Scan for the cell matching the given text and deliver its (X, Y) coordinate at center. 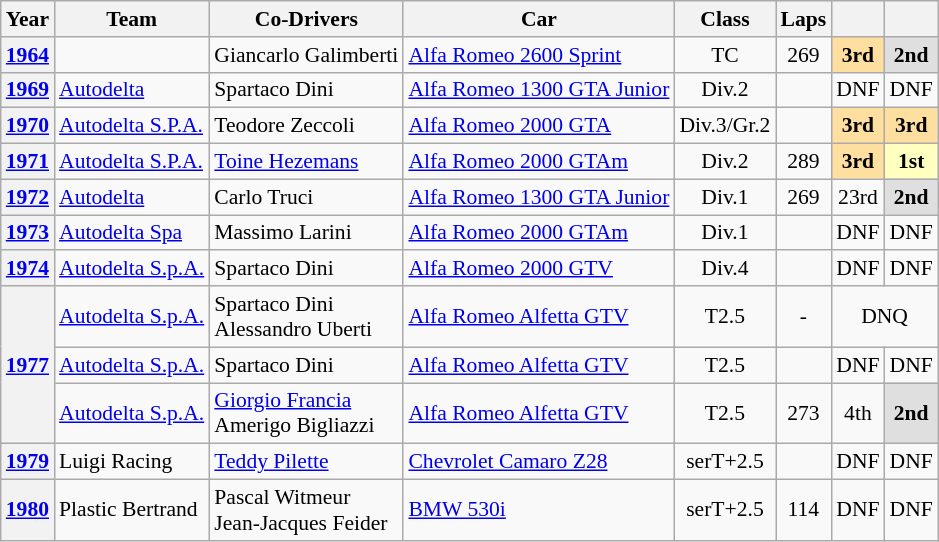
1977 (28, 365)
1980 (28, 510)
1971 (28, 162)
Chevrolet Camaro Z28 (538, 462)
Laps (804, 19)
Giorgio Francia Amerigo Bigliazzi (306, 414)
Alfa Romeo 2000 GTV (538, 269)
Giancarlo Galimberti (306, 55)
1964 (28, 55)
DNQ (884, 316)
BMW 530i (538, 510)
Car (538, 19)
1970 (28, 126)
Teddy Pilette (306, 462)
Div.4 (724, 269)
1969 (28, 90)
23rd (858, 197)
Carlo Truci (306, 197)
1973 (28, 233)
1979 (28, 462)
114 (804, 510)
Massimo Larini (306, 233)
Div.3/Gr.2 (724, 126)
Co-Drivers (306, 19)
Class (724, 19)
289 (804, 162)
1st (912, 162)
Toine Hezemans (306, 162)
Alfa Romeo 2000 GTA (538, 126)
Luigi Racing (132, 462)
Team (132, 19)
Spartaco Dini Alessandro Uberti (306, 316)
4th (858, 414)
1974 (28, 269)
273 (804, 414)
Year (28, 19)
Pascal Witmeur Jean-Jacques Feider (306, 510)
Plastic Bertrand (132, 510)
Autodelta Spa (132, 233)
Alfa Romeo 2600 Sprint (538, 55)
TC (724, 55)
1972 (28, 197)
Teodore Zeccoli (306, 126)
- (804, 316)
